For the text-containing cell, return its midpoint in (x, y) coordinate format. 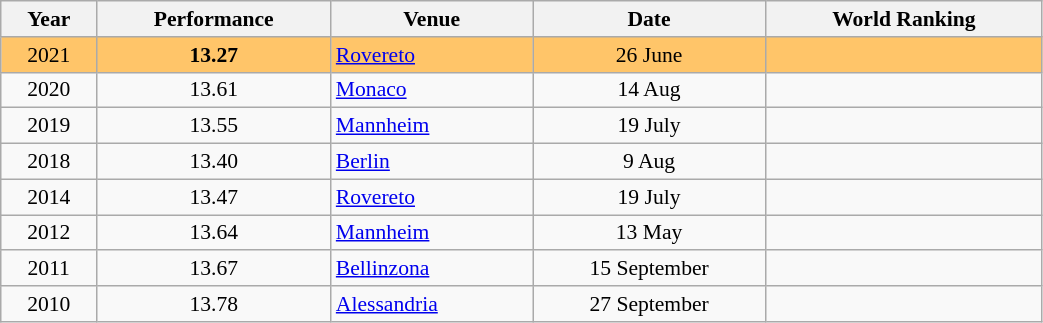
13.61 (214, 90)
13.27 (214, 55)
Date (650, 19)
13.64 (214, 233)
26 June (650, 55)
13.47 (214, 197)
14 Aug (650, 90)
2014 (49, 197)
Alessandria (432, 304)
13.78 (214, 304)
9 Aug (650, 162)
13.55 (214, 126)
2019 (49, 126)
2020 (49, 90)
2011 (49, 269)
13 May (650, 233)
2012 (49, 233)
27 September (650, 304)
Monaco (432, 90)
2010 (49, 304)
13.40 (214, 162)
2018 (49, 162)
World Ranking (904, 19)
Bellinzona (432, 269)
15 September (650, 269)
Year (49, 19)
Berlin (432, 162)
13.67 (214, 269)
2021 (49, 55)
Performance (214, 19)
Venue (432, 19)
